Locate the cell with the specified text and output its (X, Y) center coordinate. 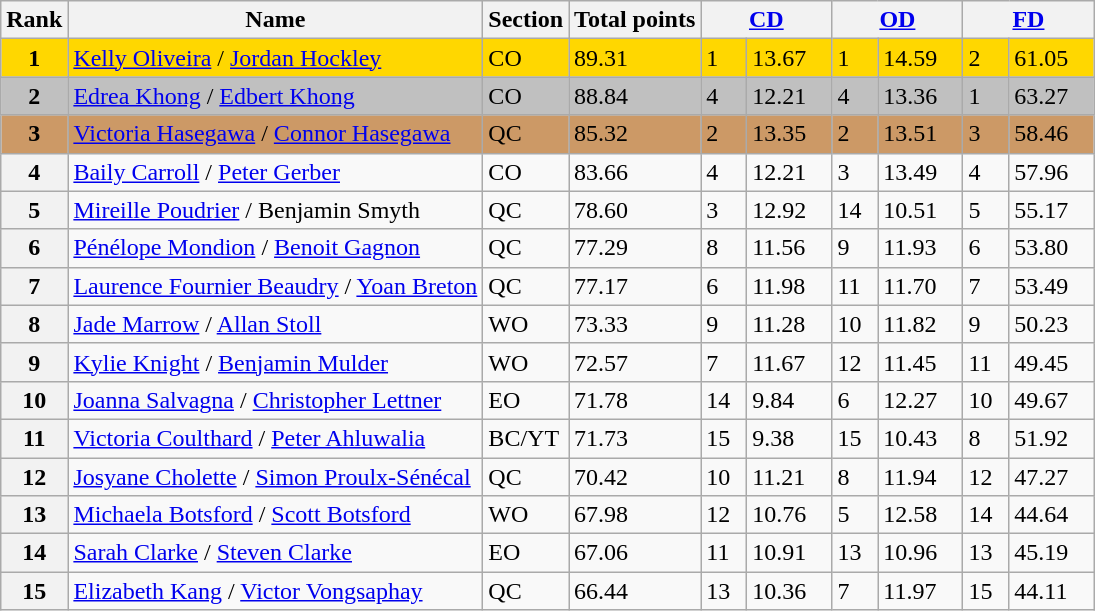
10.43 (920, 438)
11.67 (790, 362)
Kelly Oliveira / Jordan Hockley (276, 58)
66.44 (635, 591)
11.56 (790, 248)
11.28 (790, 324)
10.91 (790, 553)
67.06 (635, 553)
70.42 (635, 477)
Pénélope Mondion / Benoit Gagnon (276, 248)
72.57 (635, 362)
Victoria Coulthard / Peter Ahluwalia (276, 438)
CD (766, 20)
13.67 (790, 58)
71.73 (635, 438)
11.21 (790, 477)
Elizabeth Kang / Victor Vongsaphay (276, 591)
88.84 (635, 96)
10.51 (920, 210)
13.51 (920, 134)
Mireille Poudrier / Benjamin Smyth (276, 210)
44.11 (1052, 591)
55.17 (1052, 210)
49.45 (1052, 362)
9.38 (790, 438)
Victoria Hasegawa / Connor Hasegawa (276, 134)
63.27 (1052, 96)
85.32 (635, 134)
45.19 (1052, 553)
12.27 (920, 400)
13.49 (920, 172)
12.92 (790, 210)
11.70 (920, 286)
11.45 (920, 362)
61.05 (1052, 58)
Sarah Clarke / Steven Clarke (276, 553)
Baily Carroll / Peter Gerber (276, 172)
53.49 (1052, 286)
Edrea Khong / Edbert Khong (276, 96)
13.35 (790, 134)
89.31 (635, 58)
51.92 (1052, 438)
78.60 (635, 210)
9.84 (790, 400)
57.96 (1052, 172)
67.98 (635, 515)
FD (1028, 20)
73.33 (635, 324)
Section (526, 20)
OD (898, 20)
Josyane Cholette / Simon Proulx-Sénécal (276, 477)
11.94 (920, 477)
50.23 (1052, 324)
BC/YT (526, 438)
53.80 (1052, 248)
49.67 (1052, 400)
14.59 (920, 58)
Michaela Botsford / Scott Botsford (276, 515)
11.93 (920, 248)
Total points (635, 20)
47.27 (1052, 477)
11.97 (920, 591)
10.96 (920, 553)
Joanna Salvagna / Christopher Lettner (276, 400)
10.36 (790, 591)
71.78 (635, 400)
Jade Marrow / Allan Stoll (276, 324)
11.82 (920, 324)
83.66 (635, 172)
12.58 (920, 515)
77.29 (635, 248)
10.76 (790, 515)
11.98 (790, 286)
77.17 (635, 286)
Kylie Knight / Benjamin Mulder (276, 362)
44.64 (1052, 515)
58.46 (1052, 134)
Laurence Fournier Beaudry / Yoan Breton (276, 286)
13.36 (920, 96)
Name (276, 20)
Rank (34, 20)
